Determine the [X, Y] coordinate at the center of the cell enclosing the given text.  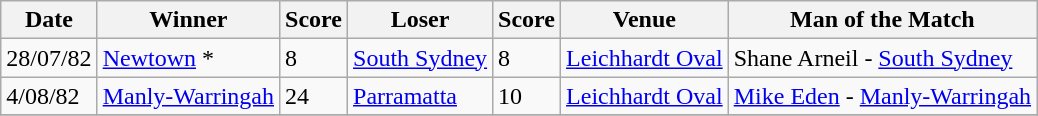
28/07/82 [49, 58]
Manly-Warringah [188, 96]
Loser [420, 20]
4/08/82 [49, 96]
Parramatta [420, 96]
Shane Arneil - South Sydney [882, 58]
Man of the Match [882, 20]
Winner [188, 20]
24 [314, 96]
Mike Eden - Manly-Warringah [882, 96]
Venue [645, 20]
10 [527, 96]
Date [49, 20]
Newtown * [188, 58]
South Sydney [420, 58]
